Detect which cell encompasses the target text, then output its [x, y] center coordinate. 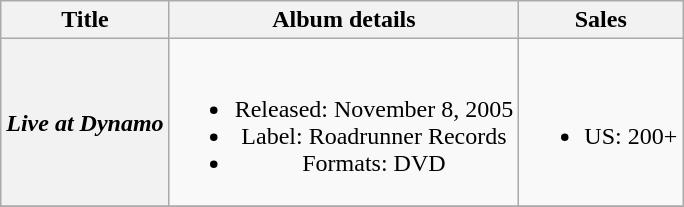
Title [85, 20]
US: 200+ [601, 122]
Album details [344, 20]
Released: November 8, 2005Label: Roadrunner RecordsFormats: DVD [344, 122]
Sales [601, 20]
Live at Dynamo [85, 122]
